Determine the (x, y) coordinate at the center of the cell enclosing the given text.  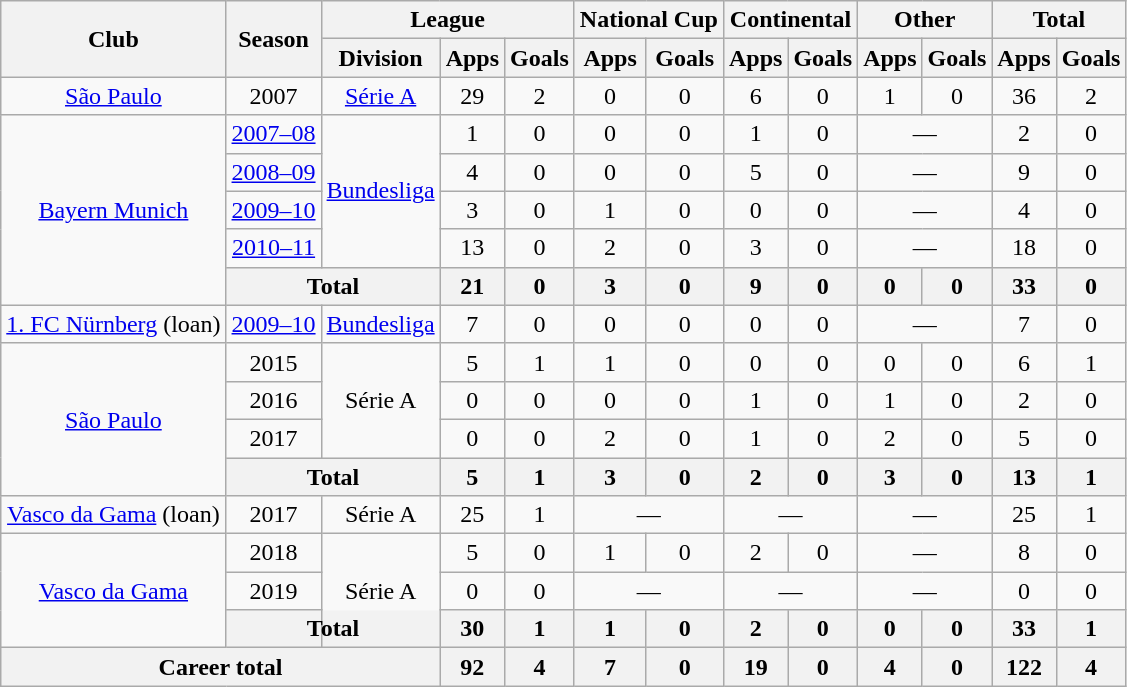
2018 (274, 553)
National Cup (648, 20)
Other (925, 20)
30 (472, 629)
Bayern Munich (114, 210)
2007–08 (274, 134)
2008–09 (274, 172)
122 (1024, 667)
2019 (274, 591)
29 (472, 96)
League (448, 20)
Club (114, 39)
2016 (274, 400)
Continental (790, 20)
Season (274, 39)
Career total (220, 667)
2015 (274, 362)
2007 (274, 96)
Vasco da Gama (114, 591)
Division (380, 58)
2010–11 (274, 248)
1. FC Nürnberg (loan) (114, 324)
21 (472, 286)
18 (1024, 248)
Vasco da Gama (loan) (114, 515)
19 (755, 667)
8 (1024, 553)
92 (472, 667)
36 (1024, 96)
